Search for the cell housing the specified text and yield its (X, Y) center coordinate. 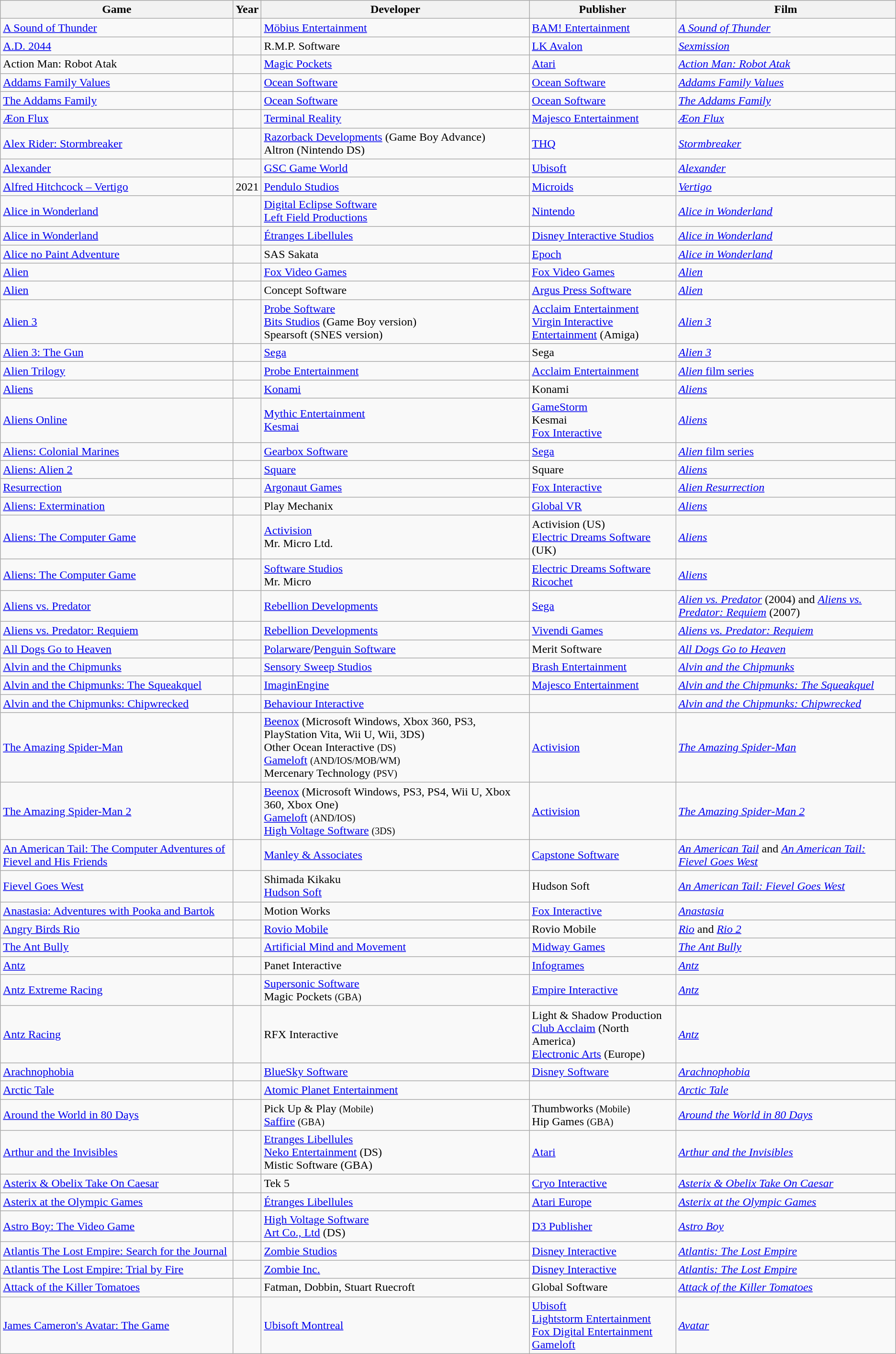
BAM! Entertainment (603, 28)
Empire Interactive (603, 990)
Hudson Soft (603, 886)
Disney Software (603, 1072)
Alien vs. Predator (2004) and Aliens vs. Predator: Requiem (2007) (786, 606)
Digital Eclipse SoftwareLeft Field Productions (395, 211)
Astro Boy (786, 1226)
Concept Software (395, 291)
Gearbox Software (395, 451)
Thumbworks (Mobile)Hip Games (GBA) (603, 1114)
GameStormKesmaiFox Interactive (603, 420)
Stormbreaker (786, 144)
Anastasia: Adventures with Pooka and Bartok (117, 911)
Artificial Mind and Movement (395, 947)
Aliens Online (117, 420)
Activision Mr. Micro Ltd. (395, 537)
Light & Shadow ProductionClub Acclaim (North America)Electronic Arts (Europe) (603, 1034)
Play Mechanix (395, 506)
Rio and Rio 2 (786, 929)
Publisher (603, 10)
Disney Interactive Studios (603, 235)
Microids (603, 186)
RFX Interactive (395, 1034)
Brash Entertainment (603, 667)
Sexmission (786, 46)
Mythic EntertainmentKesmai (395, 420)
Activision (US) Electric Dreams Software (UK) (603, 537)
Ubisoft Montreal (395, 1325)
Atari Europe (603, 1202)
Probe Entertainment (395, 371)
Magic Pockets (395, 64)
Software Studios Mr. Micro (395, 574)
R.M.P. Software (395, 46)
Beenox (Microsoft Windows, PS3, PS4, Wii U, Xbox 360, Xbox One)Gameloft (AND/IOS)High Voltage Software (3DS) (395, 811)
Alfred Hitchcock – Vertigo (117, 186)
An American Tail and An American Tail: Fievel Goes West (786, 855)
Pendulo Studios (395, 186)
Razorback Developments (Game Boy Advance)Altron (Nintendo DS) (395, 144)
Alien Trilogy (117, 371)
Epoch (603, 254)
Developer (395, 10)
Angry Birds Rio (117, 929)
Supersonic SoftwareMagic Pockets (GBA) (395, 990)
Aliens: Extermination (117, 506)
Zombie Inc. (395, 1269)
Fievel Goes West (117, 886)
Aliens: Colonial Marines (117, 451)
Acclaim Entertainment (603, 371)
Atlantis The Lost Empire: Search for the Journal (117, 1251)
Shimada Kikaku Hudson Soft (395, 886)
Alien Resurrection (786, 488)
2021 (247, 186)
Game (117, 10)
Probe SoftwareBits Studios (Game Boy version)Spearsoft (SNES version) (395, 322)
Alice no Paint Adventure (117, 254)
Resurrection (117, 488)
An American Tail: Fievel Goes West (786, 886)
Electric Dreams SoftwareRicochet (603, 574)
Global VR (603, 506)
Behaviour Interactive (395, 704)
James Cameron's Avatar: The Game (117, 1325)
Film (786, 10)
A.D. 2044 (117, 46)
D3 Publisher (603, 1226)
Astro Boy: The Video Game (117, 1226)
SAS Sakata (395, 254)
Infogrames (603, 965)
Antz Racing (117, 1034)
Atlantis The Lost Empire: Trial by Fire (117, 1269)
BlueSky Software (395, 1072)
Fatman, Dobbin, Stuart Ruecroft (395, 1287)
THQ (603, 144)
Terminal Reality (395, 119)
Antz Extreme Racing (117, 990)
Acclaim EntertainmentVirgin Interactive Entertainment (Amiga) (603, 322)
GSC Game World (395, 168)
Year (247, 10)
ImaginEngine (395, 685)
Panet Interactive (395, 965)
Zombie Studios (395, 1251)
Pick Up & Play (Mobile)Saffire (GBA) (395, 1114)
Anastasia (786, 911)
Aliens vs. Predator (117, 606)
Polarware/Penguin Software (395, 649)
Aliens: Alien 2 (117, 470)
Tek 5 (395, 1184)
Manley & Associates (395, 855)
LK Avalon (603, 46)
Alien 3: The Gun (117, 353)
Argus Press Software (603, 291)
Möbius Entertainment (395, 28)
An American Tail: The Computer Adventures of Fievel and His Friends (117, 855)
Motion Works (395, 911)
Midway Games (603, 947)
Nintendo (603, 211)
Sensory Sweep Studios (395, 667)
UbisoftLightstorm EntertainmentFox Digital EntertainmentGameloft (603, 1325)
Vivendi Games (603, 630)
Cryo Interactive (603, 1184)
Avatar (786, 1325)
High Voltage SoftwareArt Co., Ltd (DS) (395, 1226)
Capstone Software (603, 855)
Ubisoft (603, 168)
Vertigo (786, 186)
Atomic Planet Entertainment (395, 1090)
Argonaut Games (395, 488)
Alex Rider: Stormbreaker (117, 144)
Etranges LibellulesNeko Entertainment (DS)Mistic Software (GBA) (395, 1153)
Global Software (603, 1287)
Merit Software (603, 649)
